Identify which cell holds the provided text, then report its [x, y] central coordinate. 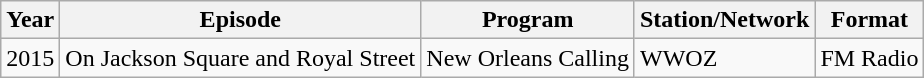
Format [870, 20]
New Orleans Calling [528, 58]
On Jackson Square and Royal Street [240, 58]
Station/Network [724, 20]
Program [528, 20]
FM Radio [870, 58]
2015 [30, 58]
Year [30, 20]
WWOZ [724, 58]
Episode [240, 20]
